Identify which cell holds the provided text, then report its [X, Y] central coordinate. 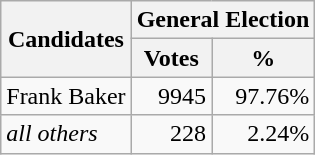
% [264, 58]
97.76% [264, 96]
9945 [171, 96]
Votes [171, 58]
Candidates [66, 39]
Frank Baker [66, 96]
General Election [223, 20]
2.24% [264, 134]
228 [171, 134]
all others [66, 134]
